Provide the [x, y] coordinate of the cell's center where the given text is located.  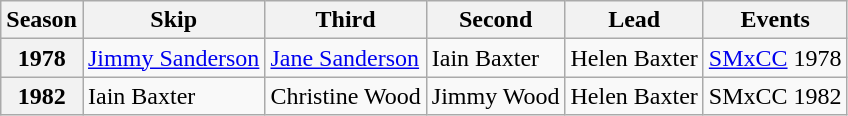
Skip [173, 20]
Third [346, 20]
SMxCC 1982 [775, 96]
Lead [634, 20]
Christine Wood [346, 96]
Second [496, 20]
1982 [42, 96]
Jimmy Wood [496, 96]
Events [775, 20]
Jane Sanderson [346, 58]
Jimmy Sanderson [173, 58]
Season [42, 20]
SMxCC 1978 [775, 58]
1978 [42, 58]
